Identify which cell holds the provided text, then report its [x, y] central coordinate. 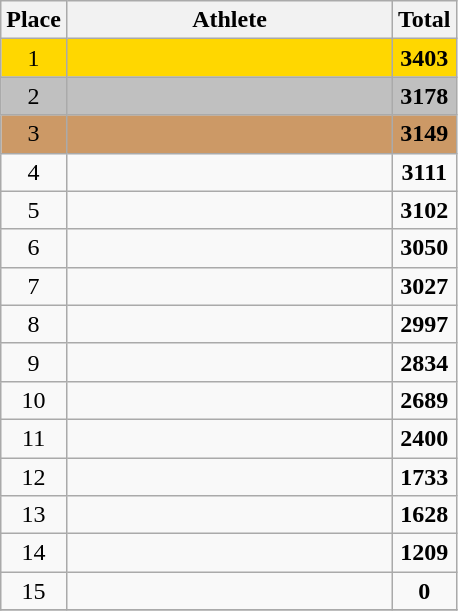
3050 [425, 248]
11 [34, 438]
Place [34, 20]
1 [34, 58]
3027 [425, 286]
3111 [425, 172]
3178 [425, 96]
14 [34, 553]
15 [34, 591]
0 [425, 591]
4 [34, 172]
1733 [425, 477]
3 [34, 134]
2400 [425, 438]
3403 [425, 58]
7 [34, 286]
9 [34, 362]
Total [425, 20]
12 [34, 477]
13 [34, 515]
3102 [425, 210]
Athlete [229, 20]
2834 [425, 362]
1209 [425, 553]
8 [34, 324]
3149 [425, 134]
2997 [425, 324]
5 [34, 210]
2 [34, 96]
1628 [425, 515]
10 [34, 400]
2689 [425, 400]
6 [34, 248]
